Locate the cell with the specified text and output its [x, y] center coordinate. 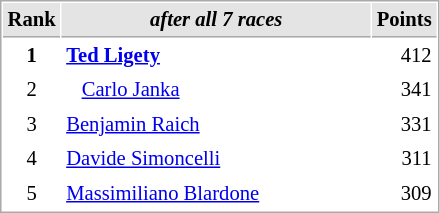
412 [404, 56]
341 [404, 90]
4 [32, 158]
Rank [32, 20]
after all 7 races [216, 20]
2 [32, 90]
Ted Ligety [216, 56]
3 [32, 124]
331 [404, 124]
Massimiliano Blardone [216, 194]
5 [32, 194]
311 [404, 158]
309 [404, 194]
Benjamin Raich [216, 124]
1 [32, 56]
Davide Simoncelli [216, 158]
Carlo Janka [216, 90]
Points [404, 20]
